From the cell containing the given text, extract its center point as (X, Y) coordinate. 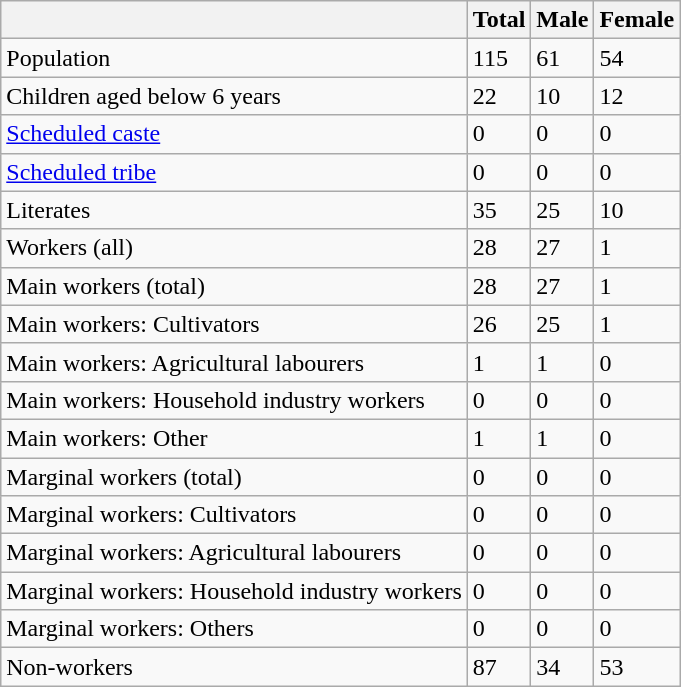
Children aged below 6 years (234, 96)
87 (499, 667)
Marginal workers: Others (234, 629)
Main workers: Agricultural labourers (234, 362)
Literates (234, 210)
Main workers: Household industry workers (234, 400)
Marginal workers: Agricultural labourers (234, 553)
Marginal workers (total) (234, 477)
22 (499, 96)
Workers (all) (234, 248)
53 (637, 667)
Main workers (total) (234, 286)
Main workers: Other (234, 438)
Female (637, 20)
Population (234, 58)
12 (637, 96)
Male (562, 20)
61 (562, 58)
54 (637, 58)
Scheduled tribe (234, 172)
26 (499, 324)
34 (562, 667)
115 (499, 58)
Scheduled caste (234, 134)
Non-workers (234, 667)
Main workers: Cultivators (234, 324)
35 (499, 210)
Total (499, 20)
Marginal workers: Cultivators (234, 515)
Marginal workers: Household industry workers (234, 591)
